From the cell containing the given text, extract its center point as (X, Y) coordinate. 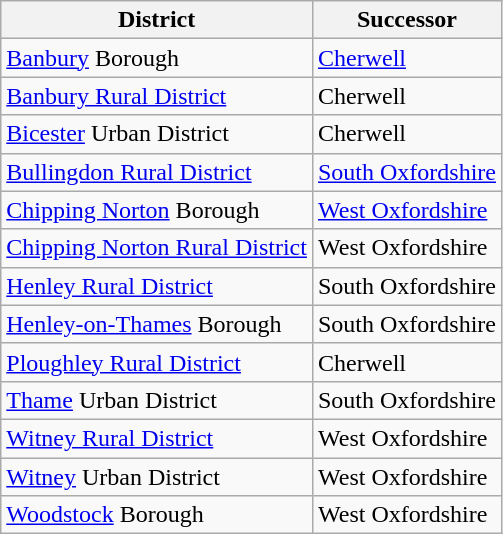
Bullingdon Rural District (157, 172)
Witney Rural District (157, 438)
Chipping Norton Rural District (157, 248)
District (157, 20)
Henley Rural District (157, 286)
Banbury Rural District (157, 96)
Banbury Borough (157, 58)
Ploughley Rural District (157, 362)
Successor (406, 20)
Thame Urban District (157, 400)
Chipping Norton Borough (157, 210)
Witney Urban District (157, 477)
Woodstock Borough (157, 515)
Henley-on-Thames Borough (157, 324)
Bicester Urban District (157, 134)
